Find where the given text appears and provide that cell's center as (x, y) coordinate. 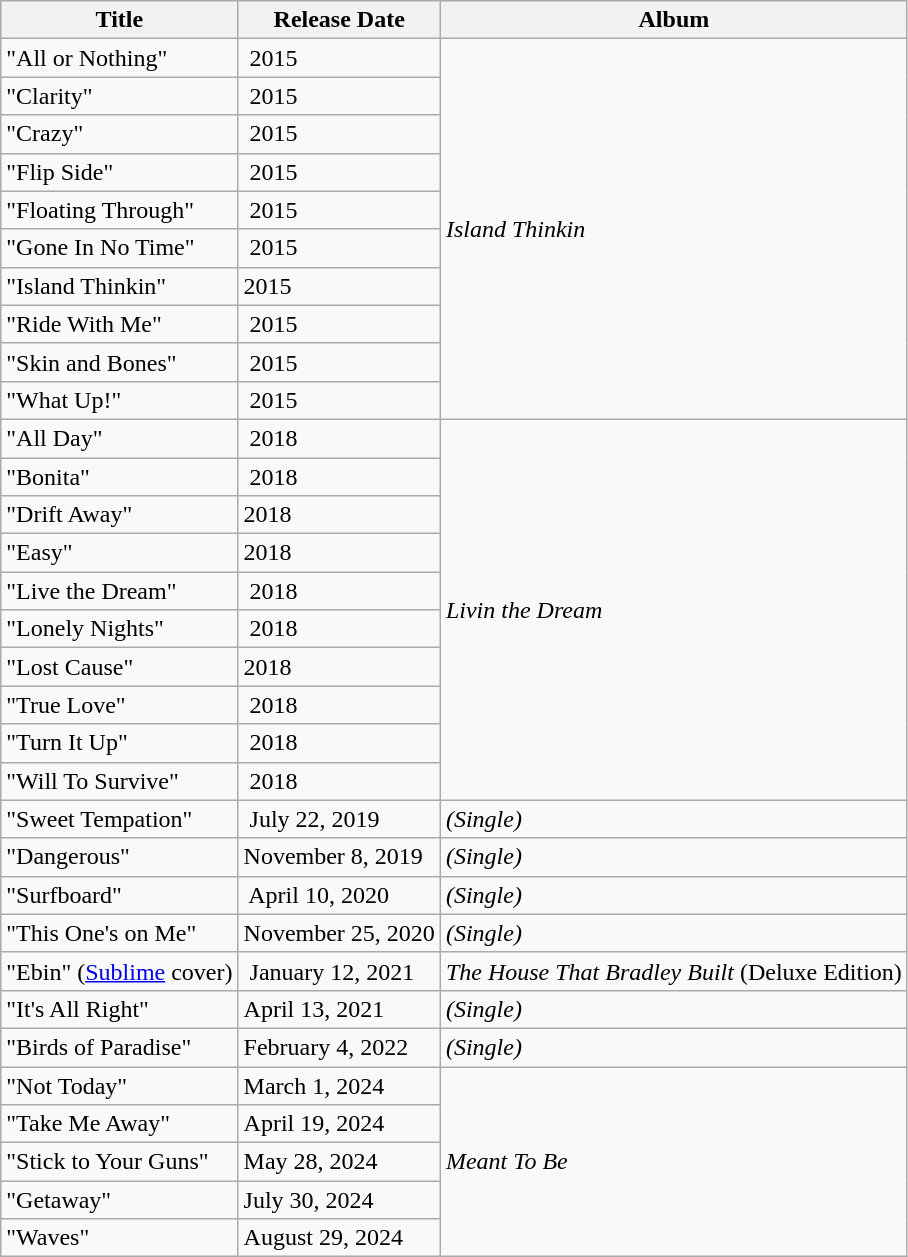
"Lost Cause" (120, 667)
"This One's on Me" (120, 933)
Island Thinkin (674, 230)
November 25, 2020 (339, 933)
"Getaway" (120, 1200)
August 29, 2024 (339, 1238)
July 22, 2019 (339, 819)
Release Date (339, 20)
"Will To Survive" (120, 781)
"Easy" (120, 553)
November 8, 2019 (339, 857)
"Flip Side" (120, 172)
"Waves" (120, 1238)
"Not Today" (120, 1085)
July 30, 2024 (339, 1200)
"Birds of Paradise" (120, 1047)
"Clarity" (120, 96)
"Island Thinkin" (120, 286)
"What Up!" (120, 400)
February 4, 2022 (339, 1047)
"Sweet Tempation" (120, 819)
"Crazy" (120, 134)
"Live the Dream" (120, 591)
"Ride With Me" (120, 324)
Album (674, 20)
"Surfboard" (120, 895)
Livin the Dream (674, 610)
"Drift Away" (120, 515)
The House That Bradley Built (Deluxe Edition) (674, 971)
"True Love" (120, 705)
March 1, 2024 (339, 1085)
"All or Nothing" (120, 58)
"Lonely Nights" (120, 629)
April 10, 2020 (339, 895)
"Floating Through" (120, 210)
"Gone In No Time" (120, 248)
Meant To Be (674, 1161)
"Dangerous" (120, 857)
April 13, 2021 (339, 1009)
April 19, 2024 (339, 1124)
"All Day" (120, 438)
"Take Me Away" (120, 1124)
"Stick to Your Guns" (120, 1162)
"Skin and Bones" (120, 362)
"Turn It Up" (120, 743)
"Ebin" (Sublime cover) (120, 971)
May 28, 2024 (339, 1162)
January 12, 2021 (339, 971)
Title (120, 20)
"It's All Right" (120, 1009)
"Bonita" (120, 477)
